Return [X, Y] of the center of cell containing provided text 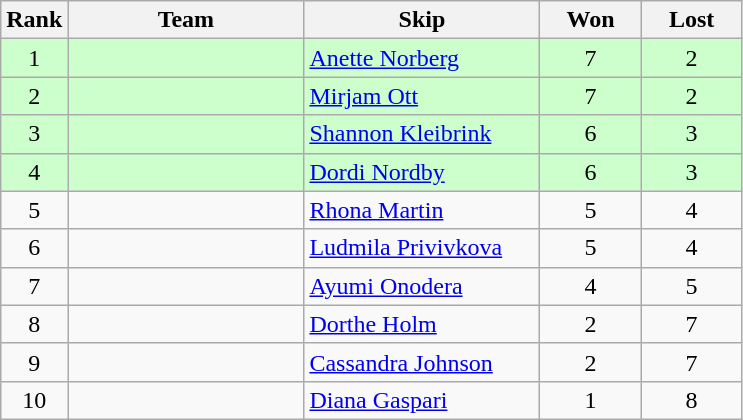
Won [590, 20]
Rank [34, 20]
Cassandra Johnson [422, 362]
Dorthe Holm [422, 324]
Lost [692, 20]
Ayumi Onodera [422, 286]
Skip [422, 20]
Rhona Martin [422, 210]
10 [34, 400]
Anette Norberg [422, 58]
Mirjam Ott [422, 96]
Diana Gaspari [422, 400]
9 [34, 362]
Team [186, 20]
Dordi Nordby [422, 172]
Ludmila Privivkova [422, 248]
Shannon Kleibrink [422, 134]
